Determine the [x, y] coordinate at the center of the cell enclosing the given text.  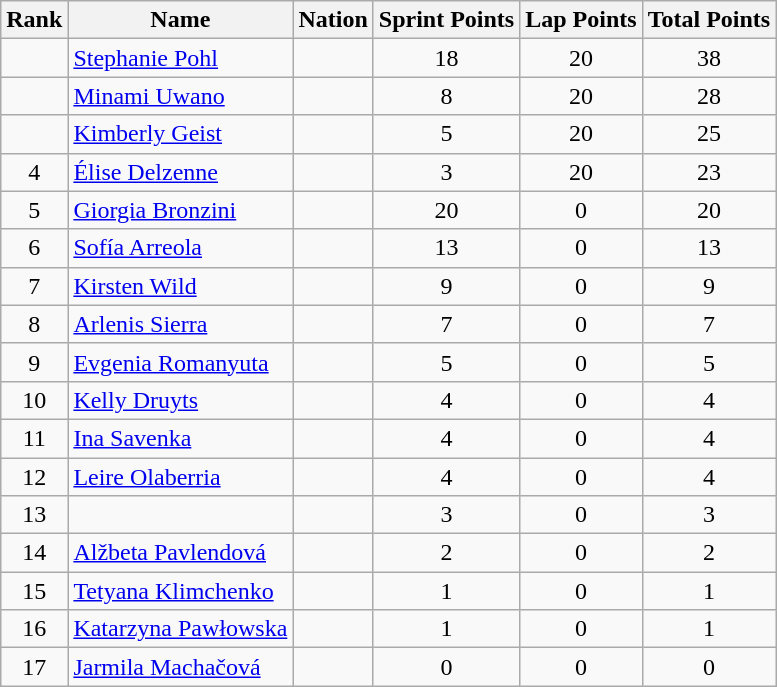
Sprint Points [446, 20]
Katarzyna Pawłowska [180, 629]
Tetyana Klimchenko [180, 591]
Kelly Druyts [180, 400]
15 [34, 591]
14 [34, 553]
Minami Uwano [180, 96]
Arlenis Sierra [180, 324]
Kimberly Geist [180, 134]
11 [34, 438]
18 [446, 58]
Evgenia Romanyuta [180, 362]
Nation [333, 20]
Élise Delzenne [180, 172]
23 [709, 172]
Rank [34, 20]
Lap Points [581, 20]
Jarmila Machačová [180, 667]
Name [180, 20]
10 [34, 400]
Stephanie Pohl [180, 58]
25 [709, 134]
6 [34, 248]
Ina Savenka [180, 438]
12 [34, 477]
28 [709, 96]
Alžbeta Pavlendová [180, 553]
Total Points [709, 20]
Leire Olaberria [180, 477]
Sofía Arreola [180, 248]
Giorgia Bronzini [180, 210]
Kirsten Wild [180, 286]
17 [34, 667]
38 [709, 58]
16 [34, 629]
